Capture the cell that displays the provided text and extract its [x, y] central coordinate. 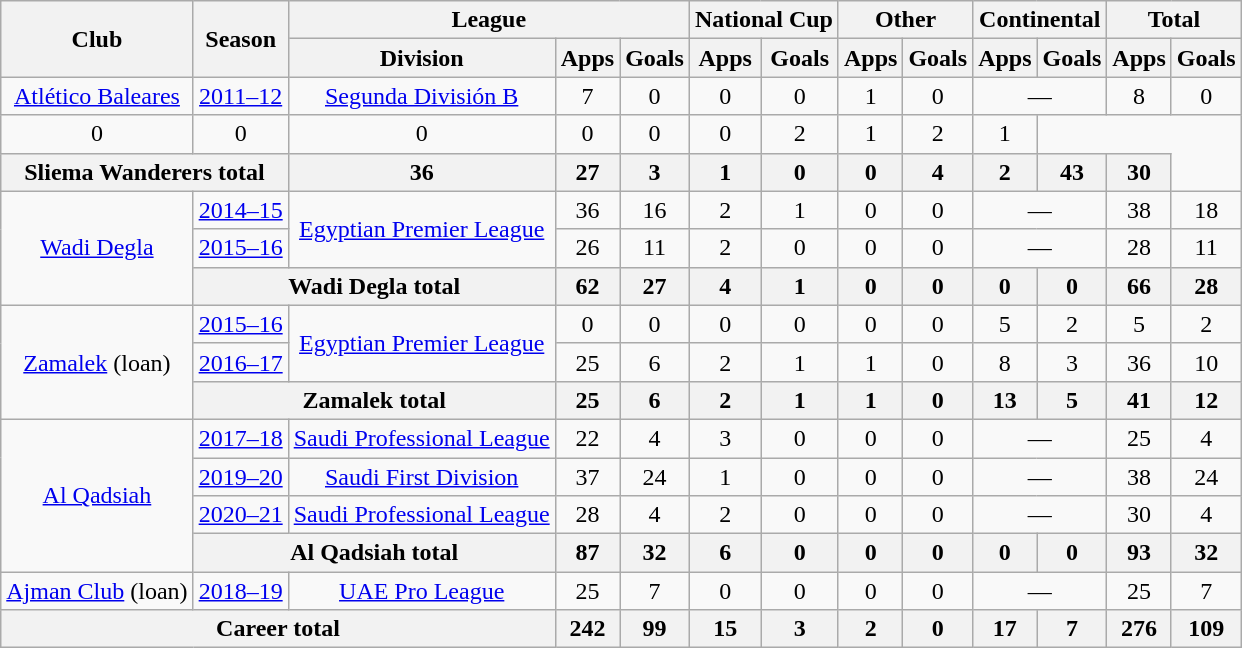
Zamalek (loan) [97, 362]
League [488, 20]
22 [587, 438]
2020–21 [240, 515]
National Cup [764, 20]
18 [1206, 210]
Career total [278, 629]
2014–15 [240, 210]
Al Qadsiah total [374, 553]
15 [725, 629]
Continental [1040, 20]
Saudi First Division [422, 477]
Season [240, 39]
109 [1206, 629]
2017–18 [240, 438]
13 [1005, 400]
2019–20 [240, 477]
16 [655, 210]
276 [1139, 629]
Total [1174, 20]
37 [587, 477]
12 [1206, 400]
Sliema Wanderers total [144, 172]
17 [1005, 629]
99 [655, 629]
Atlético Baleares [97, 96]
242 [587, 629]
2016–17 [240, 362]
2018–19 [240, 591]
Segunda División B [422, 96]
Club [97, 39]
10 [1206, 362]
87 [587, 553]
Ajman Club (loan) [97, 591]
UAE Pro League [422, 591]
Zamalek total [374, 400]
93 [1139, 553]
Division [422, 58]
62 [587, 286]
Other [905, 20]
66 [1139, 286]
Al Qadsiah [97, 495]
Wadi Degla total [374, 286]
Wadi Degla [97, 248]
41 [1139, 400]
26 [587, 248]
43 [1072, 172]
2011–12 [240, 96]
